Return (x, y) of the center of cell containing provided text 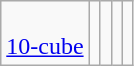
10-cube (45, 34)
